Capture the cell that displays the provided text and extract its (x, y) central coordinate. 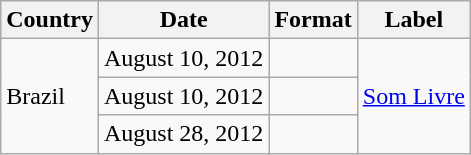
Country (50, 20)
Date (183, 20)
Label (414, 20)
Brazil (50, 96)
August 28, 2012 (183, 134)
Som Livre (414, 96)
Format (313, 20)
